For the text-containing cell, return its midpoint in (x, y) coordinate format. 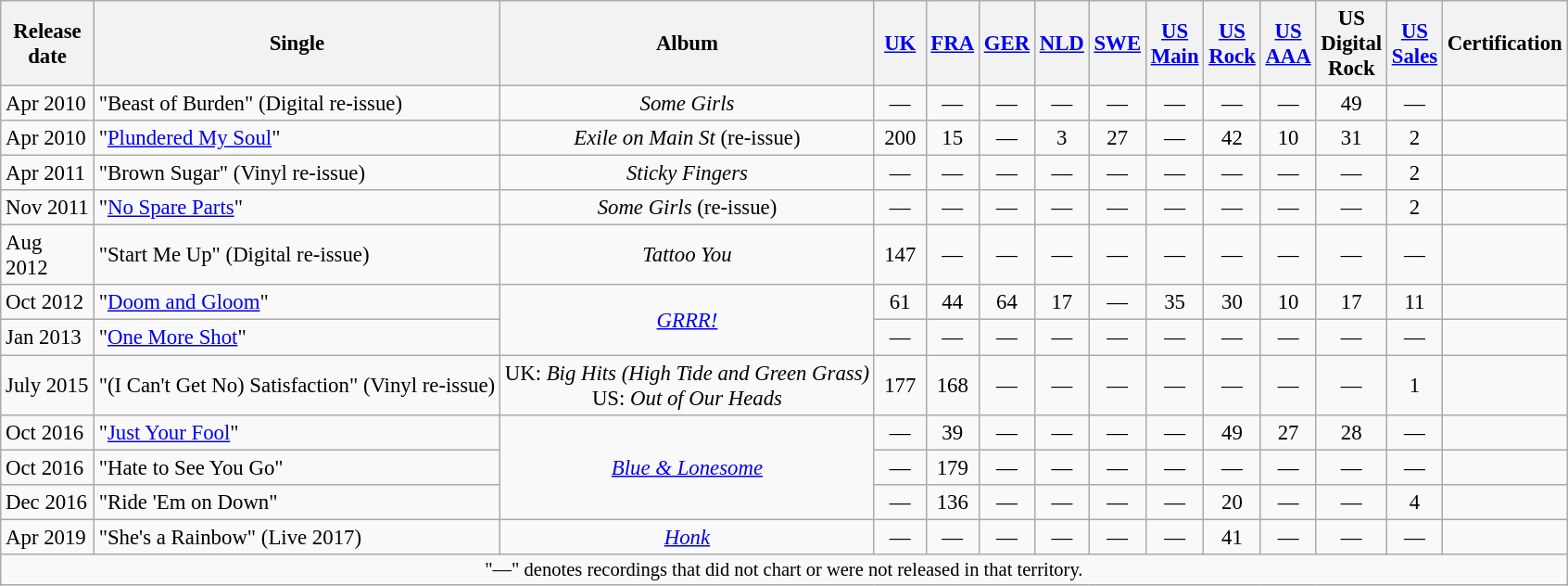
"No Spare Parts" (297, 208)
42 (1233, 138)
177 (900, 386)
FRA (953, 44)
"Ride 'Em on Down" (297, 502)
15 (953, 138)
Sticky Fingers (687, 173)
"Brown Sugar" (Vinyl re-issue) (297, 173)
35 (1175, 303)
Some Girls (re-issue) (687, 208)
147 (900, 256)
UK: Big Hits (High Tide and Green Grass)US: Out of Our Heads (687, 386)
Honk (687, 537)
UK (900, 44)
"She's a Rainbow" (Live 2017) (297, 537)
179 (953, 467)
20 (1233, 502)
Apr 2019 (48, 537)
Single (297, 44)
64 (1006, 303)
Nov 2011 (48, 208)
USMain (1175, 44)
USAAA (1288, 44)
Release date (48, 44)
4 (1414, 502)
Album (687, 44)
Tattoo You (687, 256)
"Hate to See You Go" (297, 467)
"One More Shot" (297, 338)
July 2015 (48, 386)
"Start Me Up" (Digital re-issue) (297, 256)
"(I Can't Get No) Satisfaction" (Vinyl re-issue) (297, 386)
41 (1233, 537)
136 (953, 502)
"Doom and Gloom" (297, 303)
USDigital Rock (1351, 44)
USSales (1414, 44)
Blue & Lonesome (687, 467)
30 (1233, 303)
Some Girls (687, 104)
GRRR! (687, 321)
31 (1351, 138)
200 (900, 138)
"—" denotes recordings that did not chart or were not released in that territory. (784, 570)
NLD (1062, 44)
1 (1414, 386)
44 (953, 303)
168 (953, 386)
"Plundered My Soul" (297, 138)
"Just Your Fool" (297, 432)
Aug 2012 (48, 256)
Jan 2013 (48, 338)
SWE (1118, 44)
Oct 2012 (48, 303)
39 (953, 432)
Exile on Main St (re-issue) (687, 138)
61 (900, 303)
"Beast of Burden" (Digital re-issue) (297, 104)
USRock (1233, 44)
11 (1414, 303)
3 (1062, 138)
28 (1351, 432)
Apr 2011 (48, 173)
Dec 2016 (48, 502)
GER (1006, 44)
Certification (1505, 44)
